From the cell containing the given text, extract its center point as (x, y) coordinate. 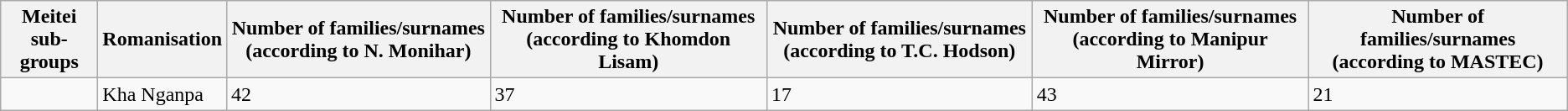
17 (900, 94)
Number of families/surnames (according to T.C. Hodson) (900, 40)
43 (1170, 94)
42 (358, 94)
Number of families/surnames (according to Manipur Mirror) (1170, 40)
Number of families/surnames (according to Khomdon Lisam) (628, 40)
21 (1437, 94)
Number of families/surnames (according to N. Monihar) (358, 40)
Meitei sub-groups (49, 40)
Romanisation (162, 40)
37 (628, 94)
Kha Nganpa (162, 94)
Number of families/surnames (according to MASTEC) (1437, 40)
